Detect which cell encompasses the target text, then output its (x, y) center coordinate. 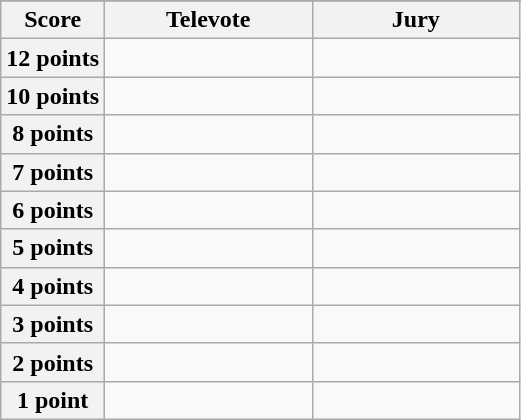
12 points (53, 58)
Score (53, 20)
5 points (53, 248)
4 points (53, 286)
6 points (53, 210)
Jury (416, 20)
10 points (53, 96)
7 points (53, 172)
1 point (53, 400)
3 points (53, 324)
2 points (53, 362)
8 points (53, 134)
Televote (209, 20)
